Return [x, y] of the center of cell containing provided text 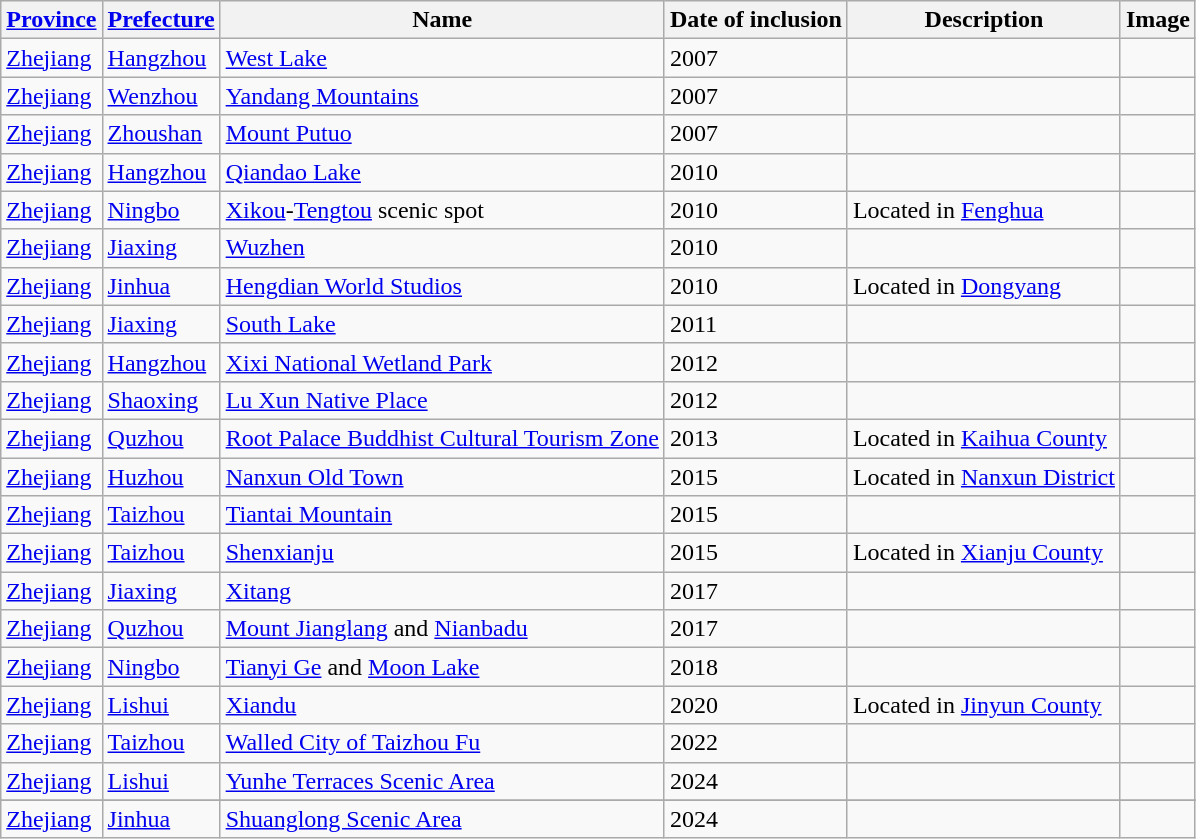
Hengdian World Studios [442, 286]
Located in Xianju County [984, 553]
West Lake [442, 58]
Date of inclusion [756, 20]
Shuanglong Scenic Area [442, 819]
Yandang Mountains [442, 96]
2011 [756, 324]
Mount Jianglang and Nianbadu [442, 629]
2020 [756, 705]
Xiandu [442, 705]
Walled City of Taizhou Fu [442, 743]
Located in Kaihua County [984, 438]
2013 [756, 438]
Lu Xun Native Place [442, 400]
Huzhou [161, 477]
Located in Fenghua [984, 210]
2018 [756, 667]
Mount Putuo [442, 134]
Wuzhen [442, 248]
Located in Jinyun County [984, 705]
2022 [756, 743]
Nanxun Old Town [442, 477]
Xikou-Tengtou scenic spot [442, 210]
Province [52, 20]
Description [984, 20]
Zhoushan [161, 134]
Xixi National Wetland Park [442, 362]
South Lake [442, 324]
Xitang [442, 591]
Located in Dongyang [984, 286]
Name [442, 20]
Qiandao Lake [442, 172]
Wenzhou [161, 96]
Root Palace Buddhist Cultural Tourism Zone [442, 438]
Tiantai Mountain [442, 515]
Shenxianju [442, 553]
Tianyi Ge and Moon Lake [442, 667]
Image [1158, 20]
Shaoxing [161, 400]
Yunhe Terraces Scenic Area [442, 781]
Prefecture [161, 20]
Located in Nanxun District [984, 477]
